Output the [x, y] coordinate of the center of the cell containing the given text.  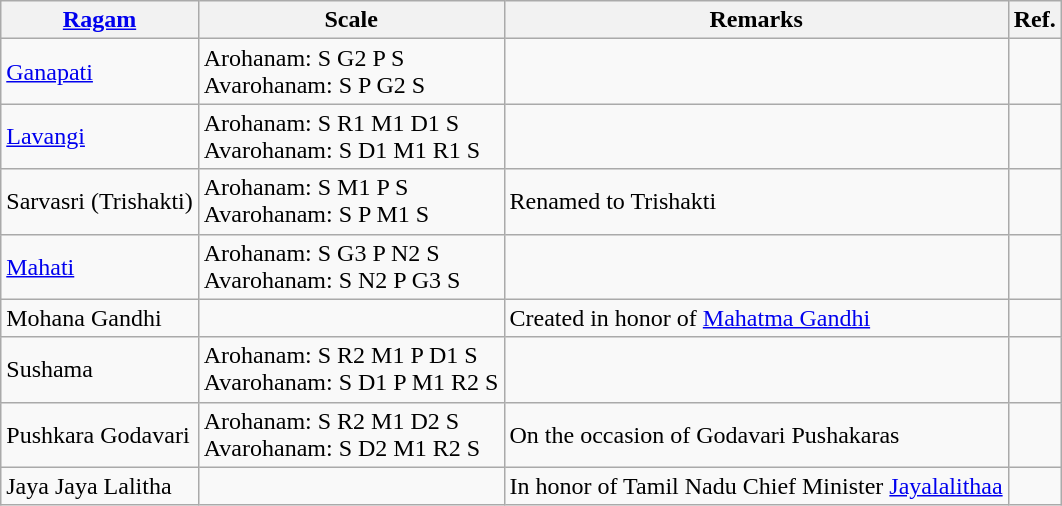
Ganapati [100, 72]
Lavangi [100, 136]
Arohanam: S G3 P N2 SAvarohanam: S N2 P G3 S [351, 266]
Arohanam: S G2 P SAvarohanam: S P G2 S [351, 72]
Scale [351, 20]
Arohanam: S R1 M1 D1 SAvarohanam: S D1 M1 R1 S [351, 136]
Pushkara Godavari [100, 434]
Jaya Jaya Lalitha [100, 486]
Mahati [100, 266]
Mohana Gandhi [100, 318]
In honor of Tamil Nadu Chief Minister Jayalalithaa [756, 486]
Arohanam: S R2 M1 D2 SAvarohanam: S D2 M1 R2 S [351, 434]
Renamed to Trishakti [756, 202]
Remarks [756, 20]
Sushama [100, 370]
Ref. [1034, 20]
Ragam [100, 20]
On the occasion of Godavari Pushakaras [756, 434]
Arohanam: S M1 P SAvarohanam: S P M1 S [351, 202]
Arohanam: S R2 M1 P D1 SAvarohanam: S D1 P M1 R2 S [351, 370]
Sarvasri (Trishakti) [100, 202]
Created in honor of Mahatma Gandhi [756, 318]
